Extract the [x, y] coordinate from the center of the cell holding the provided text.  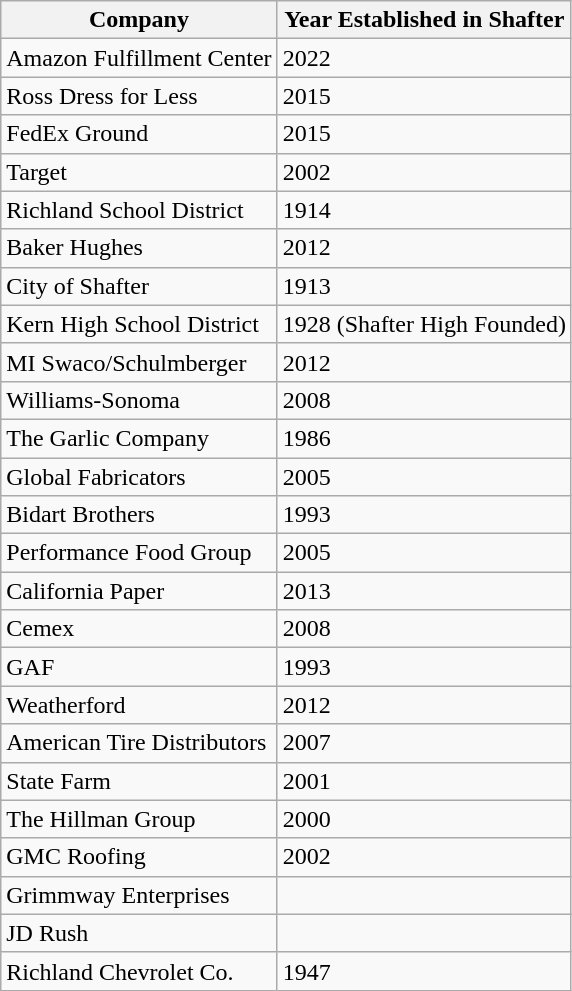
The Hillman Group [139, 819]
2000 [424, 819]
2007 [424, 743]
State Farm [139, 781]
1947 [424, 971]
Amazon Fulfillment Center [139, 58]
City of Shafter [139, 286]
Richland School District [139, 210]
Williams-Sonoma [139, 400]
2022 [424, 58]
2013 [424, 591]
Richland Chevrolet Co. [139, 971]
1913 [424, 286]
1928 (Shafter High Founded) [424, 324]
2001 [424, 781]
Target [139, 172]
Ross Dress for Less [139, 96]
GAF [139, 667]
GMC Roofing [139, 857]
Kern High School District [139, 324]
Company [139, 20]
Global Fabricators [139, 477]
Performance Food Group [139, 553]
FedEx Ground [139, 134]
Grimmway Enterprises [139, 895]
Cemex [139, 629]
The Garlic Company [139, 438]
1986 [424, 438]
MI Swaco/Schulmberger [139, 362]
1914 [424, 210]
California Paper [139, 591]
Year Established in Shafter [424, 20]
Bidart Brothers [139, 515]
Baker Hughes [139, 248]
American Tire Distributors [139, 743]
Weatherford [139, 705]
JD Rush [139, 933]
